Provide the (X, Y) coordinate of the cell's center where the given text is located.  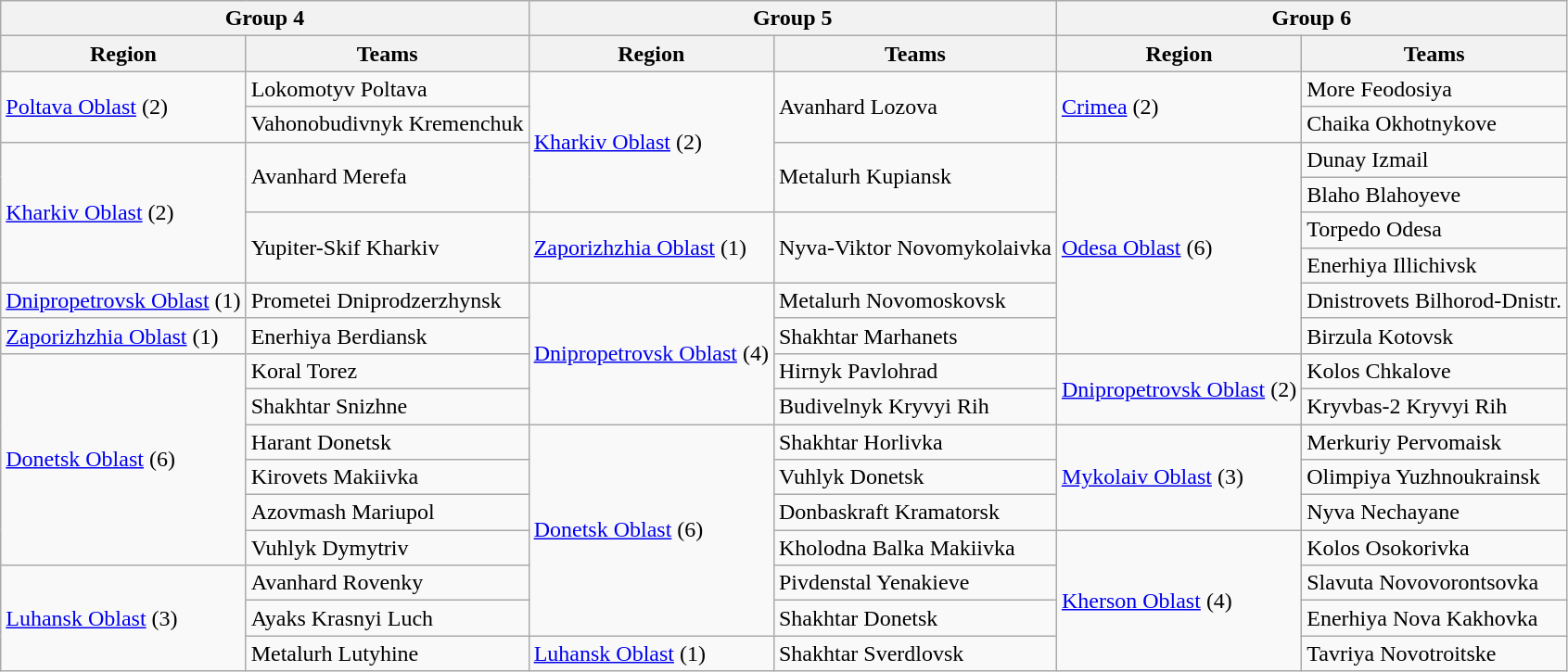
Hirnyk Pavlohrad (914, 371)
Donbaskraft Kramatorsk (914, 513)
Lokomotyv Poltava (388, 89)
Ayaks Krasnyi Luch (388, 618)
Shakhtar Donetsk (914, 618)
Group 5 (792, 19)
Birzula Kotovsk (1434, 336)
Harant Donetsk (388, 442)
Dnipropetrovsk Oblast (1) (123, 300)
Azovmash Mariupol (388, 513)
Dnipropetrovsk Oblast (4) (651, 353)
Group 6 (1311, 19)
Kolos Chkalove (1434, 371)
Shakhtar Horlivka (914, 442)
Avanhard Lozova (914, 107)
Kholodna Balka Makiivka (914, 548)
Merkuriy Pervomaisk (1434, 442)
Kirovets Makiivka (388, 477)
Yupiter-Skif Kharkiv (388, 247)
Avanhard Merefa (388, 177)
Shakhtar Marhanets (914, 336)
Metalurh Kupiansk (914, 177)
Olimpiya Yuzhnoukrainsk (1434, 477)
Chaika Okhotnykove (1434, 124)
Mykolaiv Oblast (3) (1179, 477)
Odesa Oblast (6) (1179, 247)
Blaho Blahoyeve (1434, 195)
More Feodosiya (1434, 89)
Kherson Oblast (4) (1179, 601)
Torpedo Odesa (1434, 230)
Slavuta Novovorontsovka (1434, 583)
Dnipropetrovsk Oblast (2) (1179, 388)
Group 4 (265, 19)
Crimea (2) (1179, 107)
Enerhiya Berdiansk (388, 336)
Dnistrovets Bilhorod-Dnistr. (1434, 300)
Luhansk Oblast (3) (123, 618)
Poltava Oblast (2) (123, 107)
Vahonobudivnyk Kremenchuk (388, 124)
Metalurh Novomoskovsk (914, 300)
Kryvbas-2 Kryvyi Rih (1434, 406)
Shakhtar Snizhne (388, 406)
Prometei Dniprodzerzhynsk (388, 300)
Enerhiya Illichivsk (1434, 265)
Tavriya Novotroitske (1434, 653)
Nyva-Viktor Novomykolaivka (914, 247)
Vuhlyk Dymytriv (388, 548)
Budivelnyk Kryvyi Rih (914, 406)
Enerhiya Nova Kakhovka (1434, 618)
Avanhard Rovenky (388, 583)
Vuhlyk Donetsk (914, 477)
Dunay Izmail (1434, 159)
Shakhtar Sverdlovsk (914, 653)
Kolos Osokorivka (1434, 548)
Nyva Nechayane (1434, 513)
Pivdenstal Yenakieve (914, 583)
Metalurh Lutyhine (388, 653)
Luhansk Oblast (1) (651, 653)
Koral Torez (388, 371)
